Locate the cell with the specified text and output its [x, y] center coordinate. 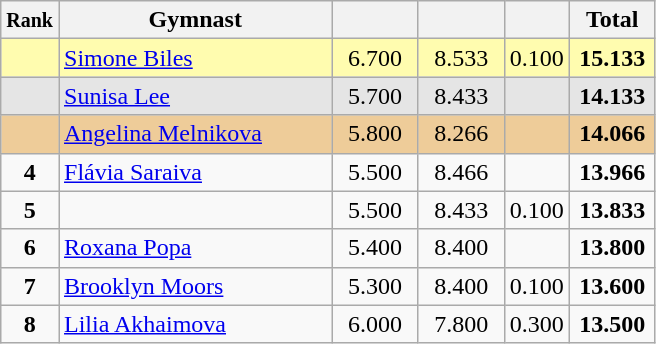
Lilia Akhaimova [195, 324]
15.133 [612, 58]
5.300 [375, 286]
8.466 [461, 172]
Brooklyn Moors [195, 286]
5.800 [375, 134]
6.700 [375, 58]
Simone Biles [195, 58]
4 [30, 172]
8.533 [461, 58]
Gymnast [195, 20]
Total [612, 20]
13.966 [612, 172]
7.800 [461, 324]
13.800 [612, 248]
Rank [30, 20]
0.300 [536, 324]
14.133 [612, 96]
13.833 [612, 210]
Flávia Saraiva [195, 172]
6.000 [375, 324]
5 [30, 210]
14.066 [612, 134]
13.500 [612, 324]
8 [30, 324]
5.700 [375, 96]
Roxana Popa [195, 248]
Angelina Melnikova [195, 134]
5.400 [375, 248]
6 [30, 248]
Sunisa Lee [195, 96]
7 [30, 286]
13.600 [612, 286]
8.266 [461, 134]
